Return (X, Y) of the center of cell containing provided text 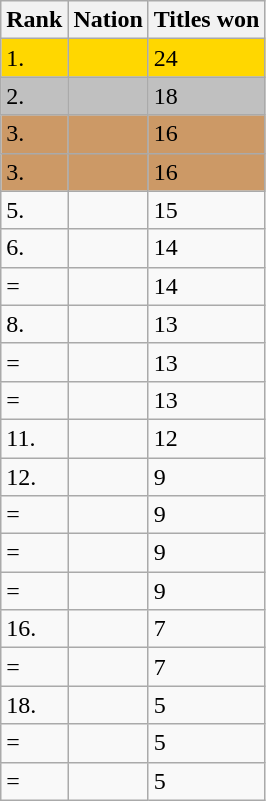
6. (34, 248)
12 (206, 438)
2. (34, 96)
5. (34, 210)
18. (34, 705)
1. (34, 58)
24 (206, 58)
Titles won (206, 20)
15 (206, 210)
12. (34, 477)
Nation (108, 20)
8. (34, 324)
Rank (34, 20)
11. (34, 438)
16. (34, 629)
18 (206, 96)
